Search for the cell housing the specified text and yield its [x, y] center coordinate. 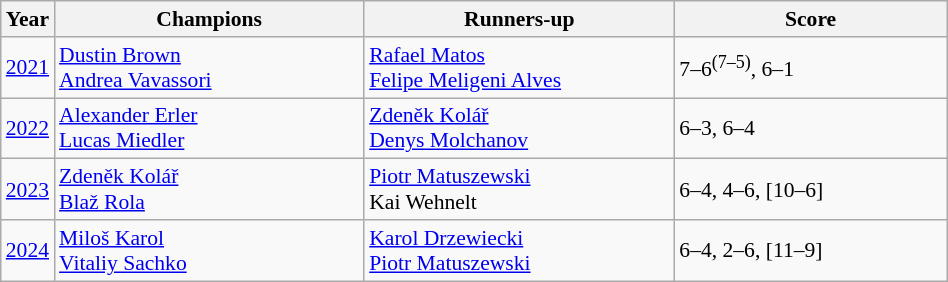
6–3, 6–4 [810, 128]
Zdeněk Kolář Blaž Rola [209, 190]
2023 [28, 190]
Zdeněk Kolář Denys Molchanov [519, 128]
Champions [209, 19]
Runners-up [519, 19]
Dustin Brown Andrea Vavassori [209, 68]
Rafael Matos Felipe Meligeni Alves [519, 68]
Score [810, 19]
2024 [28, 250]
Karol Drzewiecki Piotr Matuszewski [519, 250]
Miloš Karol Vitaliy Sachko [209, 250]
2021 [28, 68]
6–4, 2–6, [11–9] [810, 250]
Piotr Matuszewski Kai Wehnelt [519, 190]
6–4, 4–6, [10–6] [810, 190]
2022 [28, 128]
Year [28, 19]
7–6(7–5), 6–1 [810, 68]
Alexander Erler Lucas Miedler [209, 128]
